Find where the given text appears and provide that cell's center as [x, y] coordinate. 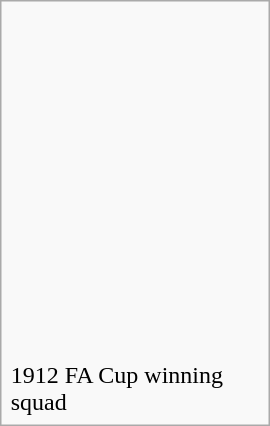
1912 FA Cup winning squad [134, 213]
